Determine the [X, Y] coordinate at the center of the cell enclosing the given text.  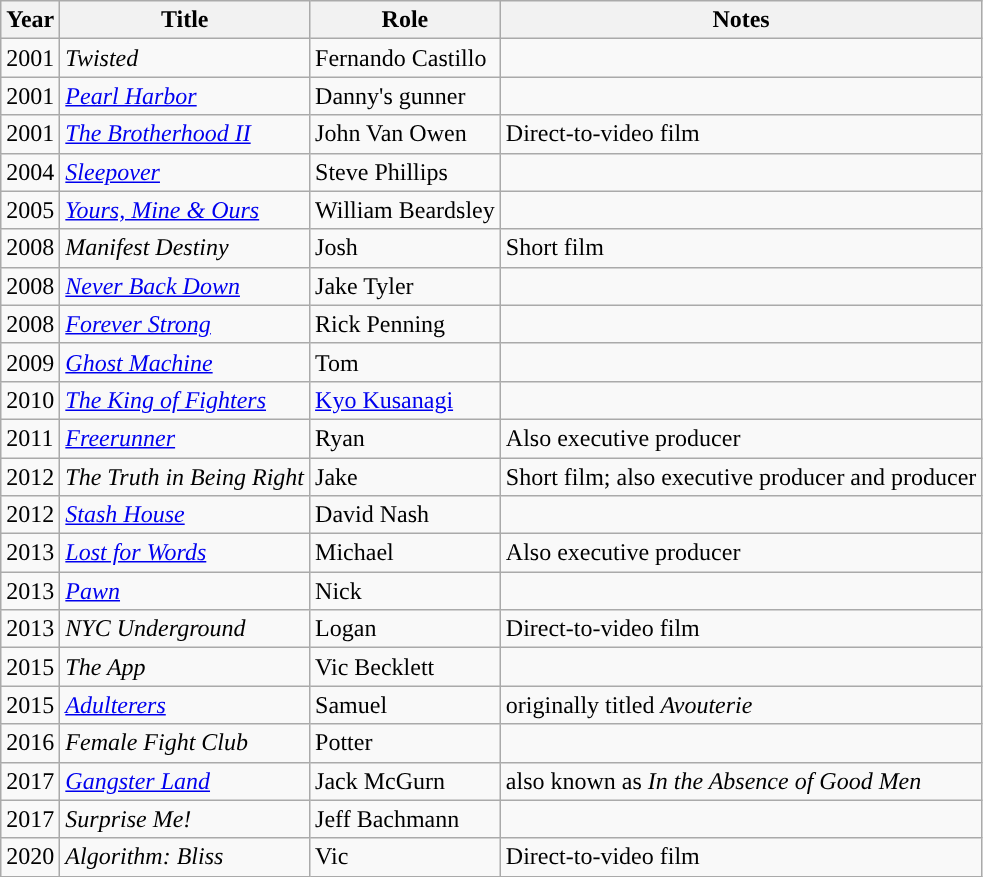
2020 [30, 857]
Adulterers [185, 705]
Tom [406, 362]
Steve Phillips [406, 172]
The King of Fighters [185, 400]
2005 [30, 210]
Jake Tyler [406, 286]
The Brotherhood II [185, 134]
Logan [406, 629]
Stash House [185, 515]
2016 [30, 743]
Role [406, 20]
Twisted [185, 58]
Forever Strong [185, 324]
Ghost Machine [185, 362]
Year [30, 20]
Title [185, 20]
2009 [30, 362]
Manifest Destiny [185, 248]
Danny's gunner [406, 96]
Algorithm: Bliss [185, 857]
Jack McGurn [406, 781]
Josh [406, 248]
Nick [406, 591]
Gangster Land [185, 781]
Freerunner [185, 438]
Kyo Kusanagi [406, 400]
Pawn [185, 591]
also known as In the Absence of Good Men [741, 781]
Potter [406, 743]
2011 [30, 438]
Vic Becklett [406, 667]
Vic [406, 857]
Notes [741, 20]
NYC Underground [185, 629]
Never Back Down [185, 286]
David Nash [406, 515]
Samuel [406, 705]
Lost for Words [185, 553]
Surprise Me! [185, 819]
Fernando Castillo [406, 58]
Sleepover [185, 172]
Short film [741, 248]
William Beardsley [406, 210]
Ryan [406, 438]
Pearl Harbor [185, 96]
The App [185, 667]
Michael [406, 553]
The Truth in Being Right [185, 477]
originally titled Avouterie [741, 705]
Jeff Bachmann [406, 819]
Female Fight Club [185, 743]
Yours, Mine & Ours [185, 210]
John Van Owen [406, 134]
Short film; also executive producer and producer [741, 477]
2004 [30, 172]
Rick Penning [406, 324]
Jake [406, 477]
2010 [30, 400]
